For the text-containing cell, return its midpoint in [X, Y] coordinate format. 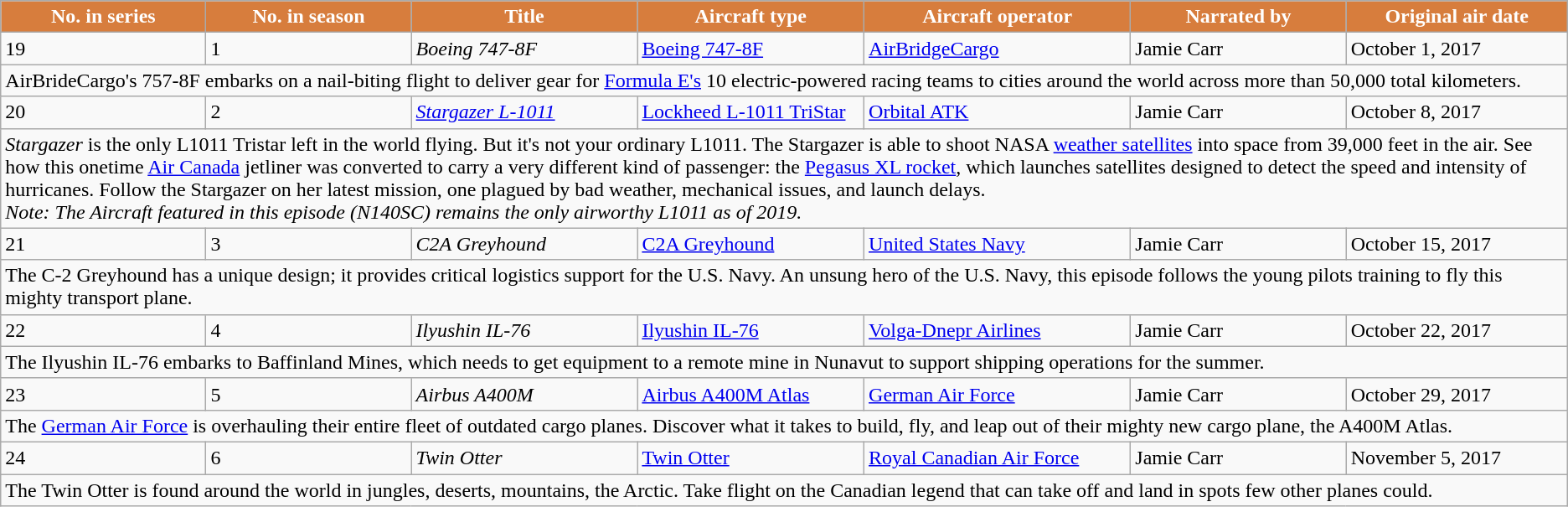
Airbus A400M Atlas [750, 394]
Title [524, 17]
Aircraft type [750, 17]
Orbital ATK [998, 112]
October 1, 2017 [1457, 49]
Aircraft operator [998, 17]
22 [104, 330]
Stargazer L-1011 [524, 112]
2 [308, 112]
Airbus A400M [524, 394]
23 [104, 394]
Original air date [1457, 17]
November 5, 2017 [1457, 458]
October 8, 2017 [1457, 112]
Royal Canadian Air Force [998, 458]
No. in season [308, 17]
24 [104, 458]
1 [308, 49]
Lockheed L-1011 TriStar [750, 112]
4 [308, 330]
5 [308, 394]
October 22, 2017 [1457, 330]
AirBridgeCargo [998, 49]
6 [308, 458]
October 29, 2017 [1457, 394]
Narrated by [1238, 17]
German Air Force [998, 394]
Volga-Dnepr Airlines [998, 330]
20 [104, 112]
3 [308, 244]
19 [104, 49]
October 15, 2017 [1457, 244]
United States Navy [998, 244]
No. in series [104, 17]
21 [104, 244]
